Extract the [X, Y] coordinate from the center of the cell holding the provided text.  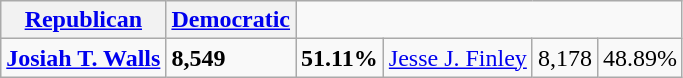
Democratic [231, 20]
8,549 [231, 58]
Jesse J. Finley [458, 58]
Republican [84, 20]
Josiah T. Walls [84, 58]
8,178 [564, 58]
48.89% [640, 58]
51.11% [340, 58]
